Return (x, y) of the center of cell containing provided text 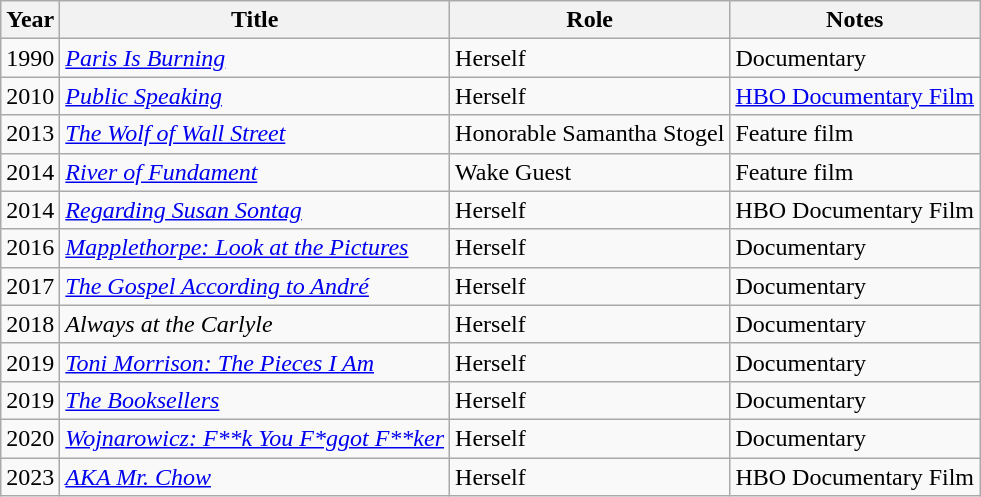
The Wolf of Wall Street (255, 134)
2018 (30, 324)
1990 (30, 58)
River of Fundament (255, 172)
Public Speaking (255, 96)
Year (30, 20)
Wojnarowicz: F**k You F*ggot F**ker (255, 438)
Honorable Samantha Stogel (590, 134)
AKA Mr. Chow (255, 477)
Role (590, 20)
2020 (30, 438)
The Gospel According to André (255, 286)
Title (255, 20)
Paris Is Burning (255, 58)
Mapplethorpe: Look at the Pictures (255, 248)
2010 (30, 96)
The Booksellers (255, 400)
Wake Guest (590, 172)
Regarding Susan Sontag (255, 210)
Always at the Carlyle (255, 324)
2017 (30, 286)
2023 (30, 477)
Notes (855, 20)
2013 (30, 134)
2016 (30, 248)
Toni Morrison: The Pieces I Am (255, 362)
